Find where the given text appears and provide that cell's center as [x, y] coordinate. 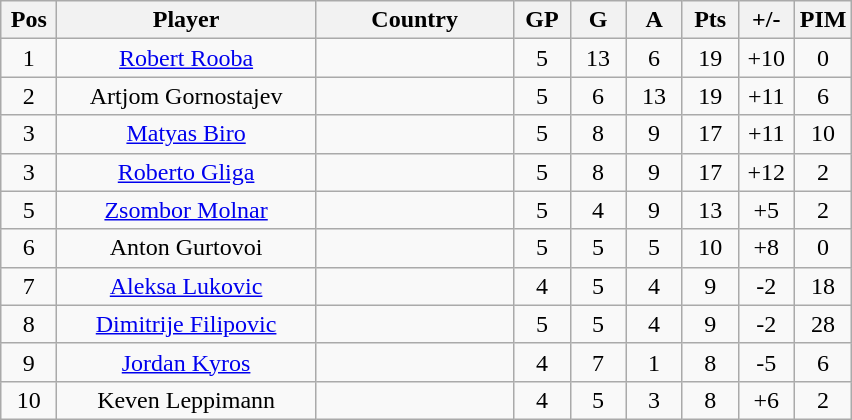
+12 [766, 172]
+6 [766, 400]
Keven Leppimann [186, 400]
Anton Gurtovoi [186, 248]
Zsombor Molnar [186, 210]
A [654, 20]
Pts [710, 20]
28 [823, 324]
Pos [29, 20]
-5 [766, 362]
PIM [823, 20]
GP [542, 20]
Player [186, 20]
18 [823, 286]
Matyas Biro [186, 134]
Artjom Gornostajev [186, 96]
Dimitrije Filipovic [186, 324]
+5 [766, 210]
G [598, 20]
+10 [766, 58]
Jordan Kyros [186, 362]
Country [414, 20]
Aleksa Lukovic [186, 286]
+/- [766, 20]
Robert Rooba [186, 58]
+8 [766, 248]
Roberto Gliga [186, 172]
